Extract the (X, Y) coordinate from the center of the cell holding the provided text.  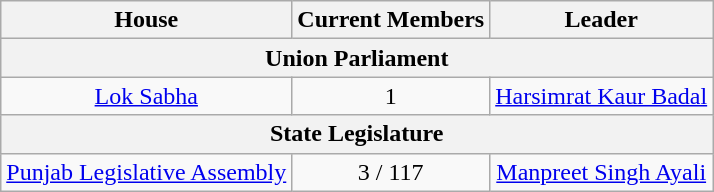
House (146, 20)
1 (391, 96)
3 / 117 (391, 172)
Manpreet Singh Ayali (602, 172)
Leader (602, 20)
Harsimrat Kaur Badal (602, 96)
Current Members (391, 20)
Union Parliament (357, 58)
Lok Sabha (146, 96)
Punjab Legislative Assembly (146, 172)
State Legislature (357, 134)
